Identify which cell holds the provided text, then report its [X, Y] central coordinate. 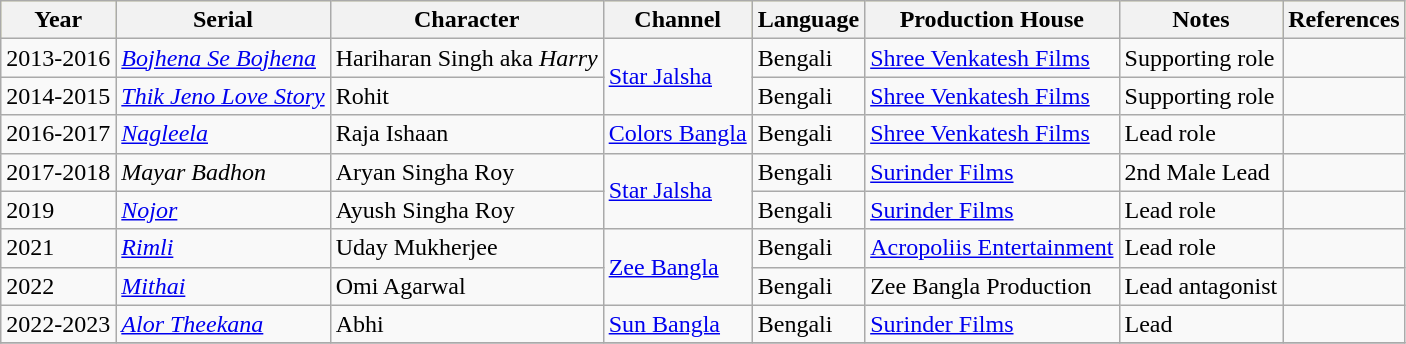
2017-2018 [58, 172]
Mithai [223, 286]
Thik Jeno Love Story [223, 96]
Year [58, 20]
Rimli [223, 248]
Omi Agarwal [466, 286]
Notes [1201, 20]
Nojor [223, 210]
Alor Theekana [223, 324]
Colors Bangla [678, 134]
2016-2017 [58, 134]
Zee Bangla Production [992, 286]
Rohit [466, 96]
2022 [58, 286]
Mayar Badhon [223, 172]
2021 [58, 248]
Hariharan Singh aka Harry [466, 58]
Sun Bangla [678, 324]
2nd Male Lead [1201, 172]
Lead [1201, 324]
References [1344, 20]
Channel [678, 20]
Aryan Singha Roy [466, 172]
Character [466, 20]
Ayush Singha Roy [466, 210]
2013-2016 [58, 58]
Acropoliis Entertainment [992, 248]
Language [808, 20]
Abhi [466, 324]
Lead antagonist [1201, 286]
Zee Bangla [678, 267]
2022-2023 [58, 324]
Bojhena Se Bojhena [223, 58]
Production House [992, 20]
Raja Ishaan [466, 134]
2019 [58, 210]
Serial [223, 20]
2014-2015 [58, 96]
Uday Mukherjee [466, 248]
Nagleela [223, 134]
